For the text-containing cell, return its midpoint in [x, y] coordinate format. 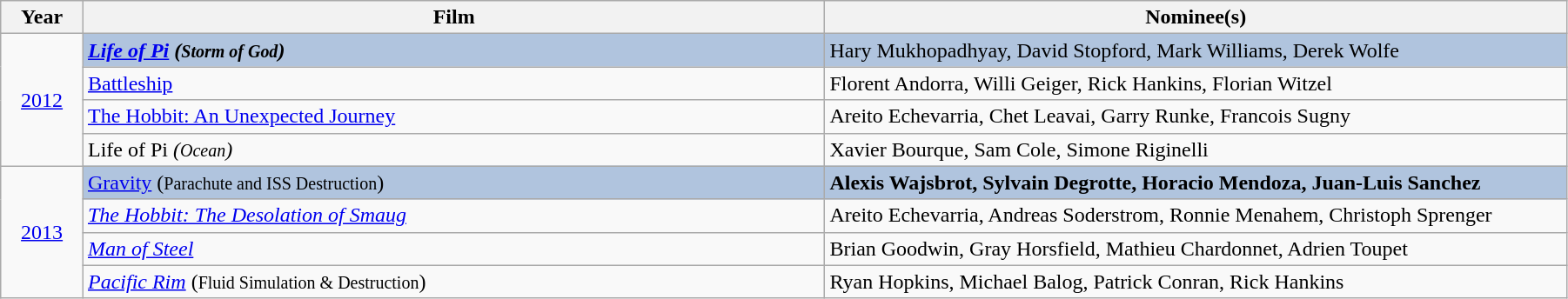
Battleship [453, 83]
2013 [42, 232]
The Hobbit: An Unexpected Journey [453, 116]
Pacific Rim (Fluid Simulation & Destruction) [453, 282]
Hary Mukhopadhyay, David Stopford, Mark Williams, Derek Wolfe [1196, 50]
Year [42, 17]
Areito Echevarria, Chet Leavai, Garry Runke, Francois Sugny [1196, 116]
Ryan Hopkins, Michael Balog, Patrick Conran, Rick Hankins [1196, 282]
Nominee(s) [1196, 17]
Areito Echevarria, Andreas Soderstrom, Ronnie Menahem, Christoph Sprenger [1196, 216]
2012 [42, 100]
Alexis Wajsbrot, Sylvain Degrotte, Horacio Mendoza, Juan-Luis Sanchez [1196, 183]
Life of Pi (Storm of God) [453, 50]
Brian Goodwin, Gray Horsfield, Mathieu Chardonnet, Adrien Toupet [1196, 249]
Man of Steel [453, 249]
Film [453, 17]
The Hobbit: The Desolation of Smaug [453, 216]
Gravity (Parachute and ISS Destruction) [453, 183]
Life of Pi (Ocean) [453, 149]
Xavier Bourque, Sam Cole, Simone Riginelli [1196, 149]
Florent Andorra, Willi Geiger, Rick Hankins, Florian Witzel [1196, 83]
